For the text-containing cell, return its midpoint in (X, Y) coordinate format. 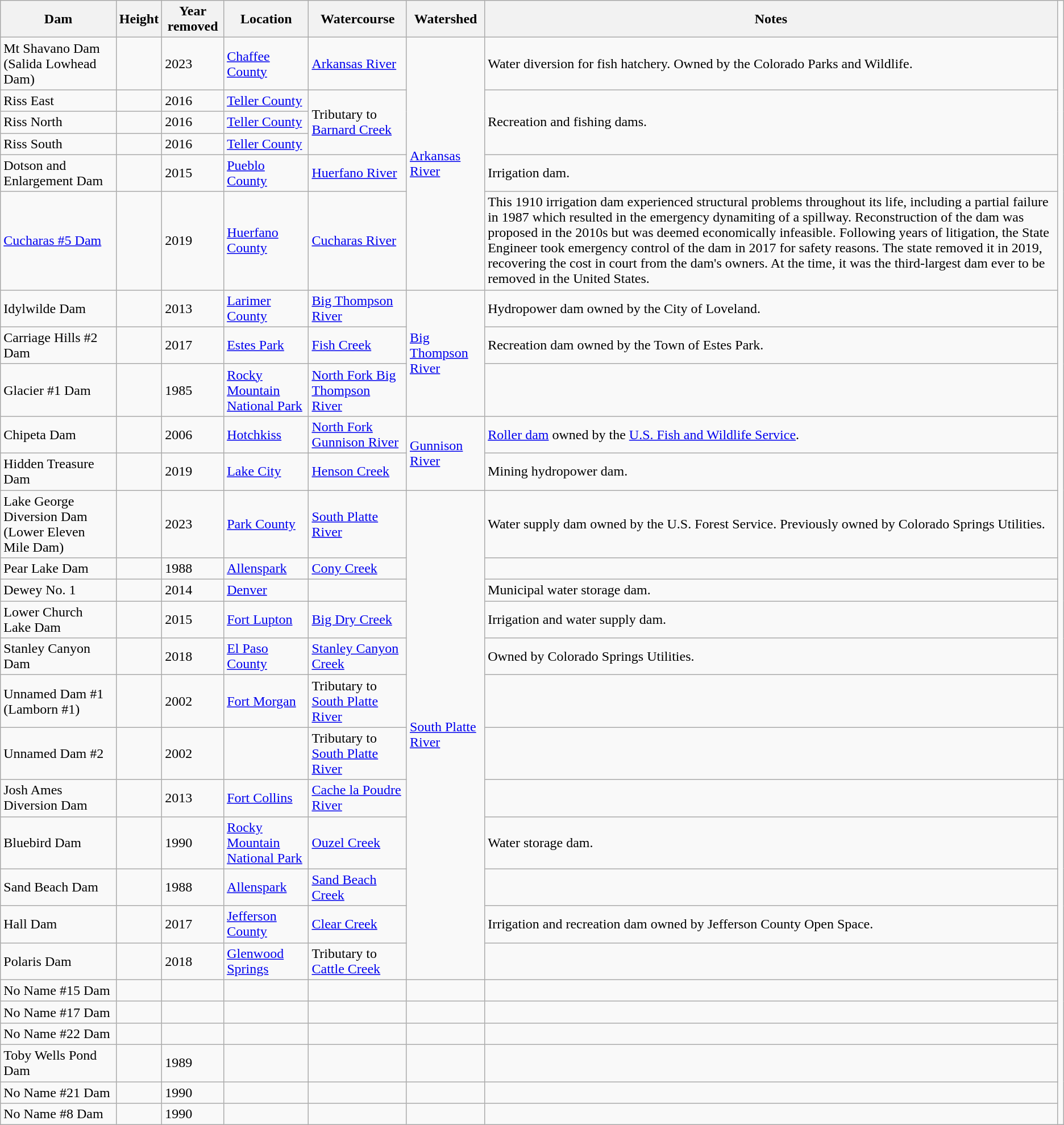
Stanley Canyon Creek (358, 657)
Sand Beach Dam (59, 888)
Big Dry Creek (358, 619)
Chipeta Dam (59, 434)
Cucharas #5 Dam (59, 241)
Lake City (266, 472)
1985 (193, 390)
Mt Shavano Dam (Salida Lowhead Dam) (59, 64)
Location (266, 19)
Carriage Hills #2 Dam (59, 345)
Year removed (193, 19)
Josh Ames Diversion Dam (59, 798)
Mining hydropower dam. (771, 472)
Municipal water storage dam. (771, 590)
Tributary to Barnard Creek (358, 122)
Owned by Colorado Springs Utilities. (771, 657)
Fort Morgan (266, 701)
Water storage dam. (771, 843)
Cucharas River (358, 241)
Notes (771, 19)
Dotson and Enlargement Dam (59, 173)
Fort Collins (266, 798)
Irrigation and recreation dam owned by Jefferson County Open Space. (771, 924)
Henson Creek (358, 472)
No Name #17 Dam (59, 1012)
Hotchkiss (266, 434)
Jefferson County (266, 924)
Fort Lupton (266, 619)
Water supply dam owned by the U.S. Forest Service. Previously owned by Colorado Springs Utilities. (771, 524)
2006 (193, 434)
Cache la Poudre River (358, 798)
Sand Beach Creek (358, 888)
Irrigation and water supply dam. (771, 619)
Riss South (59, 144)
Denver (266, 590)
Dewey No. 1 (59, 590)
Recreation dam owned by the Town of Estes Park. (771, 345)
Unnamed Dam #1 (Lamborn #1) (59, 701)
Hall Dam (59, 924)
Pueblo County (266, 173)
No Name #8 Dam (59, 1114)
2014 (193, 590)
1989 (193, 1062)
Height (139, 19)
No Name #15 Dam (59, 990)
Clear Creek (358, 924)
Idylwilde Dam (59, 308)
North Fork Big Thompson River (358, 390)
Larimer County (266, 308)
Polaris Dam (59, 961)
Estes Park (266, 345)
No Name #22 Dam (59, 1034)
Glenwood Springs (266, 961)
Irrigation dam. (771, 173)
Gunnison River (446, 453)
Hydropower dam owned by the City of Loveland. (771, 308)
Lake George Diversion Dam (Lower Eleven Mile Dam) (59, 524)
Riss North (59, 122)
Glacier #1 Dam (59, 390)
Water diversion for fish hatchery. Owned by the Colorado Parks and Wildlife. (771, 64)
Bluebird Dam (59, 843)
Watershed (446, 19)
Unnamed Dam #2 (59, 753)
Chaffee County (266, 64)
Huerfano River (358, 173)
Cony Creek (358, 569)
No Name #21 Dam (59, 1093)
El Paso County (266, 657)
Fish Creek (358, 345)
Park County (266, 524)
Roller dam owned by the U.S. Fish and Wildlife Service. (771, 434)
Dam (59, 19)
Watercourse (358, 19)
Toby Wells Pond Dam (59, 1062)
Huerfano County (266, 241)
Pear Lake Dam (59, 569)
Ouzel Creek (358, 843)
Hidden Treasure Dam (59, 472)
Riss East (59, 101)
Tributary to Cattle Creek (358, 961)
Stanley Canyon Dam (59, 657)
North Fork Gunnison River (358, 434)
Recreation and fishing dams. (771, 122)
Lower Church Lake Dam (59, 619)
